Provide the [X, Y] coordinate of the cell's center where the given text is located.  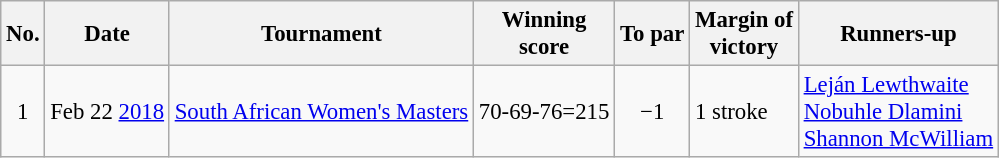
To par [652, 34]
Leján Lewthwaite Nobuhle Dlamini Shannon McWilliam [898, 112]
South African Women's Masters [321, 112]
1 stroke [744, 112]
Tournament [321, 34]
Margin ofvictory [744, 34]
1 [23, 112]
70-69-76=215 [544, 112]
Runners-up [898, 34]
Date [107, 34]
−1 [652, 112]
Winningscore [544, 34]
Feb 22 2018 [107, 112]
No. [23, 34]
